Identify which cell holds the provided text, then report its [X, Y] central coordinate. 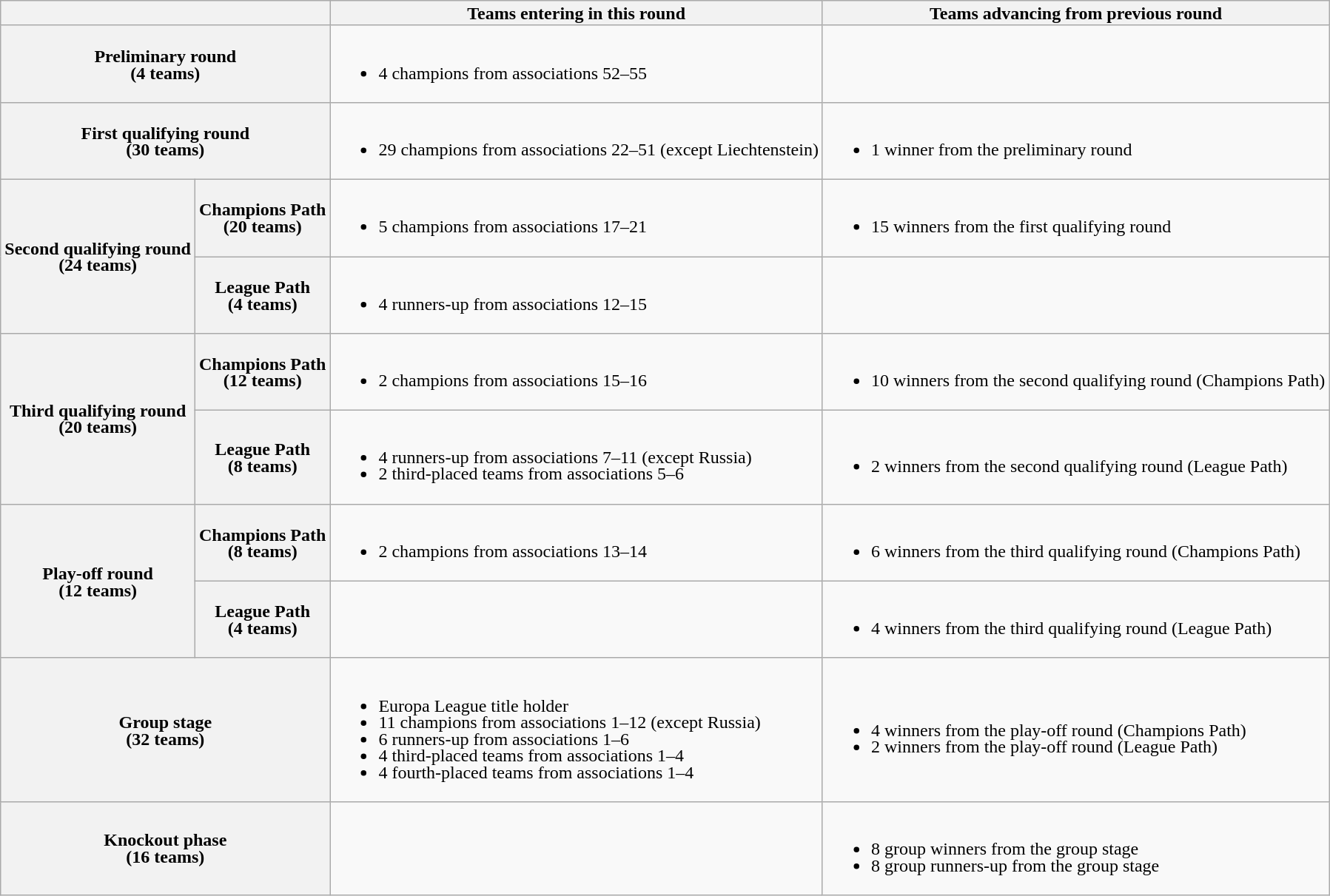
Play-off round(12 teams) [98, 581]
6 winners from the third qualifying round (Champions Path) [1075, 542]
4 winners from the play-off round (Champions Path)2 winners from the play-off round (League Path) [1075, 730]
10 winners from the second qualifying round (Champions Path) [1075, 372]
4 champions from associations 52–55 [577, 64]
Champions Path(20 teams) [262, 218]
4 runners-up from associations 7–11 (except Russia)2 third-placed teams from associations 5–6 [577, 457]
Teams advancing from previous round [1075, 13]
2 champions from associations 15–16 [577, 372]
29 champions from associations 22–51 (except Liechtenstein) [577, 141]
Teams entering in this round [577, 13]
Second qualifying round(24 teams) [98, 256]
Knockout phase(16 teams) [166, 848]
5 champions from associations 17–21 [577, 218]
Champions Path(8 teams) [262, 542]
First qualifying round(30 teams) [166, 141]
Third qualifying round(20 teams) [98, 419]
15 winners from the first qualifying round [1075, 218]
League Path(8 teams) [262, 457]
Champions Path(12 teams) [262, 372]
2 champions from associations 13–14 [577, 542]
4 winners from the third qualifying round (League Path) [1075, 619]
1 winner from the preliminary round [1075, 141]
Group stage(32 teams) [166, 730]
4 runners-up from associations 12–15 [577, 294]
2 winners from the second qualifying round (League Path) [1075, 457]
Preliminary round(4 teams) [166, 64]
8 group winners from the group stage8 group runners-up from the group stage [1075, 848]
